Detect which cell encompasses the target text, then output its (x, y) center coordinate. 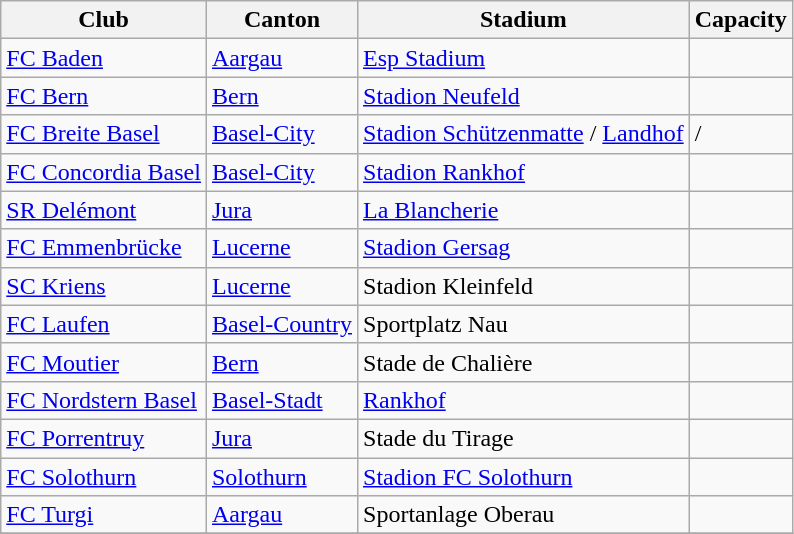
Basel-Country (282, 324)
Stadium (524, 20)
FC Solothurn (104, 477)
Stadion FC Solothurn (524, 477)
FC Concordia Basel (104, 172)
Rankhof (524, 400)
FC Laufen (104, 324)
FC Breite Basel (104, 134)
FC Baden (104, 58)
FC Turgi (104, 515)
Club (104, 20)
SR Delémont (104, 210)
Basel-Stadt (282, 400)
FC Moutier (104, 362)
La Blancherie (524, 210)
Solothurn (282, 477)
Esp Stadium (524, 58)
FC Emmenbrücke (104, 248)
Stadion Rankhof (524, 172)
SC Kriens (104, 286)
Canton (282, 20)
FC Bern (104, 96)
Sportplatz Nau (524, 324)
/ (740, 134)
Stade du Tirage (524, 438)
FC Porrentruy (104, 438)
Stadion Kleinfeld (524, 286)
Stadion Schützenmatte / Landhof (524, 134)
Sportanlage Oberau (524, 515)
Stade de Chalière (524, 362)
FC Nordstern Basel (104, 400)
Capacity (740, 20)
Stadion Gersag (524, 248)
Stadion Neufeld (524, 96)
